Provide the (x, y) coordinate of the cell's center where the given text is located.  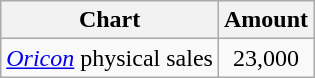
Oricon physical sales (110, 58)
Amount (266, 20)
23,000 (266, 58)
Chart (110, 20)
